Pinpoint the cell where the given text exists, returning its [X, Y] midpoint coordinate. 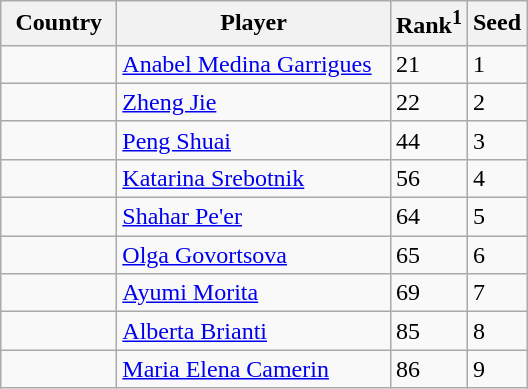
69 [428, 293]
Country [59, 24]
Anabel Medina Garrigues [254, 64]
65 [428, 255]
86 [428, 369]
2 [496, 102]
1 [496, 64]
Seed [496, 24]
22 [428, 102]
Shahar Pe'er [254, 217]
44 [428, 140]
5 [496, 217]
9 [496, 369]
Player [254, 24]
7 [496, 293]
Maria Elena Camerin [254, 369]
21 [428, 64]
Ayumi Morita [254, 293]
Peng Shuai [254, 140]
6 [496, 255]
Rank1 [428, 24]
3 [496, 140]
85 [428, 331]
Katarina Srebotnik [254, 178]
8 [496, 331]
Alberta Brianti [254, 331]
56 [428, 178]
Zheng Jie [254, 102]
64 [428, 217]
Olga Govortsova [254, 255]
4 [496, 178]
